Detect which cell encompasses the target text, then output its (x, y) center coordinate. 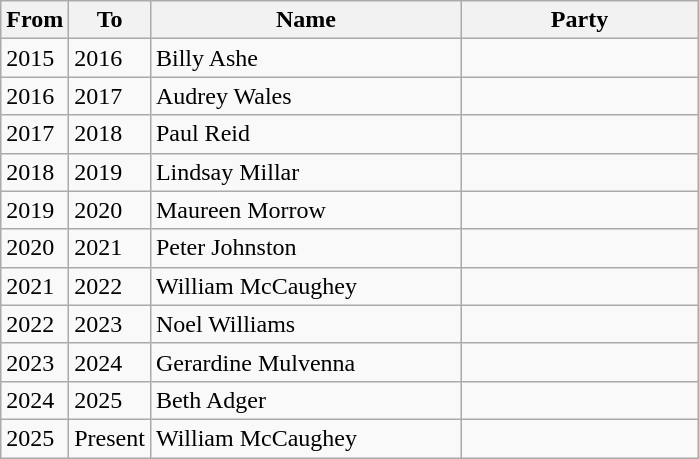
Beth Adger (306, 400)
Name (306, 20)
Paul Reid (306, 134)
Gerardine Mulvenna (306, 362)
Party (579, 20)
Peter Johnston (306, 248)
Audrey Wales (306, 96)
To (110, 20)
2015 (35, 58)
Lindsay Millar (306, 172)
Present (110, 438)
From (35, 20)
Maureen Morrow (306, 210)
Billy Ashe (306, 58)
Noel Williams (306, 324)
